Scan for the cell matching the given text and deliver its (X, Y) coordinate at center. 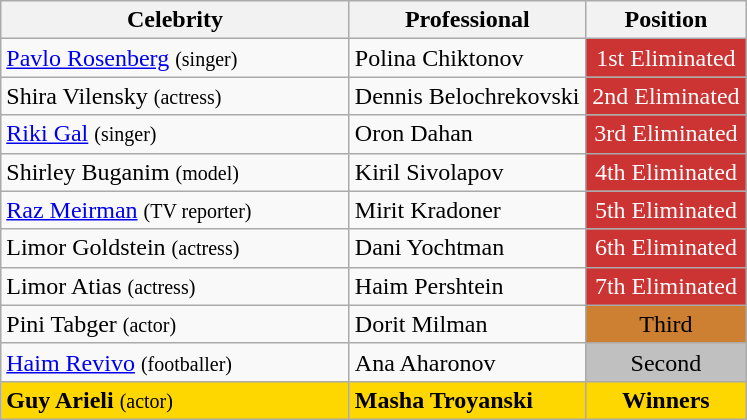
1st Eliminated (666, 58)
7th Eliminated (666, 286)
Second (666, 362)
Third (666, 324)
Haim Revivo (footballer) (176, 362)
Shirley Buganim (model) (176, 172)
3rd Eliminated (666, 134)
5th Eliminated (666, 210)
Limor Goldstein (actress) (176, 248)
Mirit Kradoner (467, 210)
Riki Gal (singer) (176, 134)
Pavlo Rosenberg (singer) (176, 58)
6th Eliminated (666, 248)
Ana Aharonov (467, 362)
Masha Troyanski (467, 400)
Shira Vilensky (actress) (176, 96)
Professional (467, 20)
Kiril Sivolapov (467, 172)
Limor Atias (actress) (176, 286)
Pini Tabger (actor) (176, 324)
Dennis Belochrekovski (467, 96)
4th Eliminated (666, 172)
Guy Arieli (actor) (176, 400)
Position (666, 20)
2nd Eliminated (666, 96)
Raz Meirman (TV reporter) (176, 210)
Haim Pershtein (467, 286)
Dorit Milman (467, 324)
Winners (666, 400)
Polina Chiktonov (467, 58)
Dani Yochtman (467, 248)
Oron Dahan (467, 134)
Celebrity (176, 20)
